From the cell containing the given text, extract its center point as [x, y] coordinate. 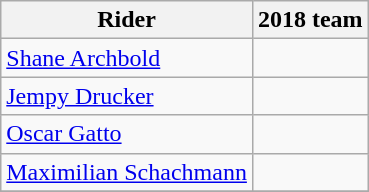
2018 team [310, 20]
Shane Archbold [127, 58]
Jempy Drucker [127, 96]
Maximilian Schachmann [127, 172]
Rider [127, 20]
Oscar Gatto [127, 134]
